Pinpoint the cell where the given text exists, returning its [X, Y] midpoint coordinate. 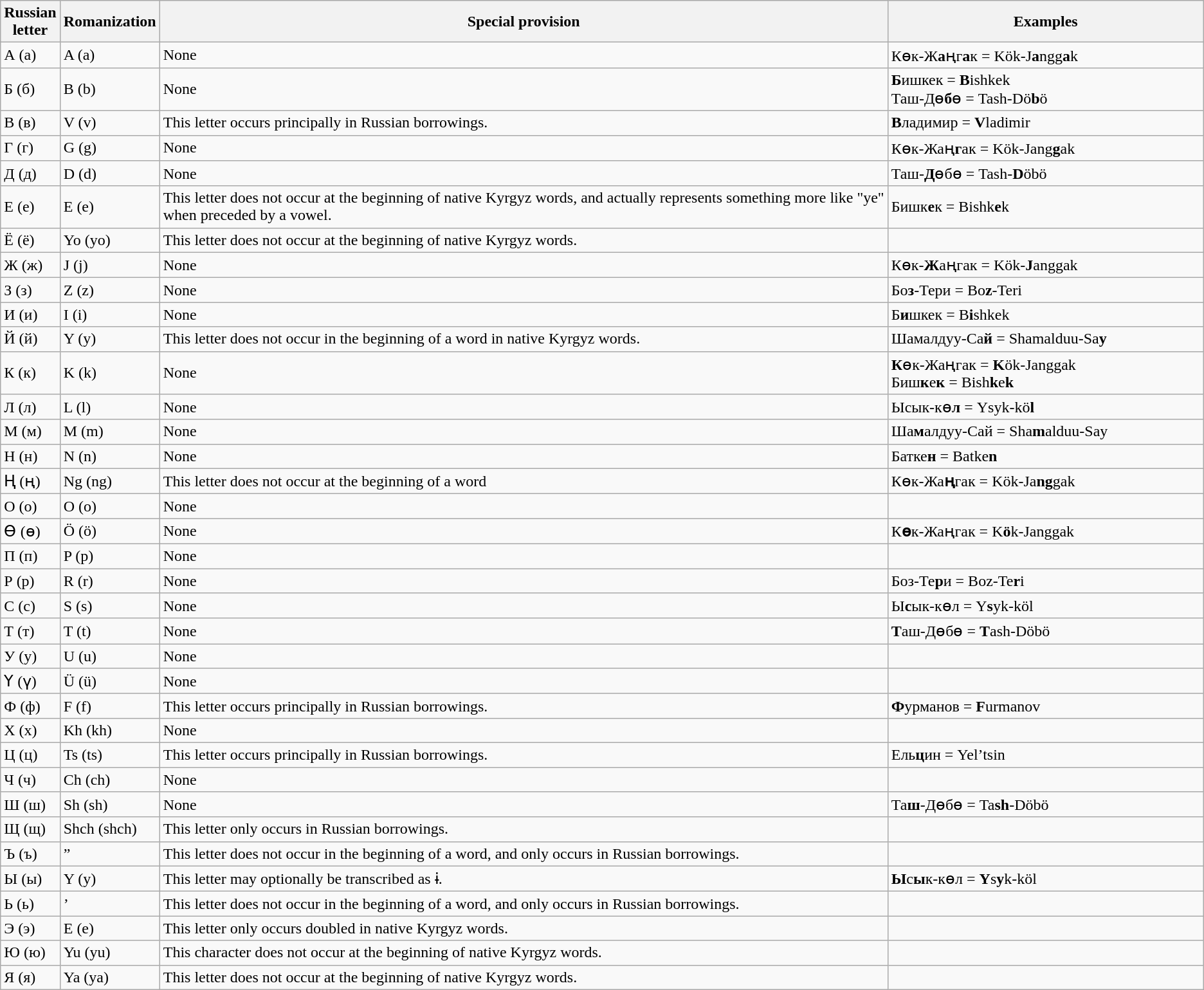
Баткен = Batken [1046, 456]
Р (р) [30, 581]
Shch (shch) [109, 829]
V (v) [109, 123]
Z (z) [109, 290]
Ж (ж) [30, 265]
Russianletter [30, 22]
Yo (yo) [109, 240]
Ü (ü) [109, 681]
Ъ (ъ) [30, 854]
K (k) [109, 373]
This letter does not occur at the beginning of a word [524, 481]
Фурманов = Furmanov [1046, 706]
Н (н) [30, 456]
N (n) [109, 456]
Көк-Жаңгак = Kök-JanggakБишкек = Bishkek [1046, 373]
Ь (ь) [30, 904]
M (m) [109, 432]
B (b) [109, 89]
Ш (ш) [30, 805]
Kh (kh) [109, 730]
Д (д) [30, 174]
Ө (ө) [30, 531]
D (d) [109, 174]
М (м) [30, 432]
Ö (ö) [109, 531]
This letter only occurs in Russian borrowings. [524, 829]
Ya (ya) [109, 977]
Ch (ch) [109, 779]
Т (т) [30, 631]
Ю (ю) [30, 953]
П (п) [30, 556]
Х (х) [30, 730]
Ы (ы) [30, 879]
Ф (ф) [30, 706]
Я (я) [30, 977]
Й (й) [30, 339]
Владимир = Vladimir [1046, 123]
Б (б) [30, 89]
К (к) [30, 373]
У (у) [30, 656]
Examples [1046, 22]
И (и) [30, 315]
Щ (щ) [30, 829]
A (a) [109, 55]
G (g) [109, 148]
Special provision [524, 22]
З (з) [30, 290]
О (о) [30, 506]
Yu (yu) [109, 953]
Ё (ё) [30, 240]
Ц (ц) [30, 755]
А (а) [30, 55]
В (в) [30, 123]
Ү (ү) [30, 681]
Ts (ts) [109, 755]
L (l) [109, 407]
Л (л) [30, 407]
I (i) [109, 315]
This letter may optionally be transcribed as ɨ. [524, 879]
Ч (ч) [30, 779]
Е (е) [30, 207]
P (p) [109, 556]
S (s) [109, 606]
U (u) [109, 656]
Ң (ң) [30, 481]
J (j) [109, 265]
Ельцин = Yel’tsin [1046, 755]
Г (г) [30, 148]
R (r) [109, 581]
Бишкек = BishkekТаш-Дөбө = Tash-Döbö [1046, 89]
Э (э) [30, 928]
’ [109, 904]
O (o) [109, 506]
Ng (ng) [109, 481]
This letter only occurs doubled in native Kyrgyz words. [524, 928]
This letter does not occur in the beginning of a word in native Kyrgyz words. [524, 339]
This character does not occur at the beginning of native Kyrgyz words. [524, 953]
” [109, 854]
Romanization [109, 22]
Sh (sh) [109, 805]
T (t) [109, 631]
С (с) [30, 606]
F (f) [109, 706]
This letter does not occur at the beginning of native Kyrgyz words, and actually represents something more like "ye" when preceded by a vowel. [524, 207]
